For the text-containing cell, return its midpoint in (X, Y) coordinate format. 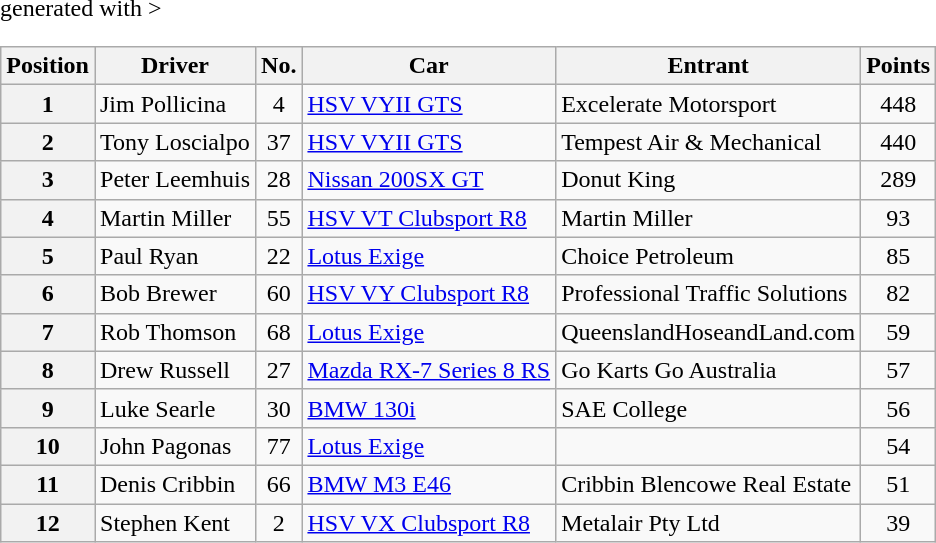
37 (279, 142)
28 (279, 180)
27 (279, 370)
Entrant (708, 66)
Tony Loscialpo (174, 142)
Drew Russell (174, 370)
John Pagonas (174, 446)
10 (48, 446)
66 (279, 484)
9 (48, 408)
Car (429, 66)
Nissan 200SX GT (429, 180)
85 (898, 256)
54 (898, 446)
5 (48, 256)
HSV VX Clubsport R8 (429, 523)
59 (898, 332)
BMW 130i (429, 408)
Metalair Pty Ltd (708, 523)
Bob Brewer (174, 294)
Denis Cribbin (174, 484)
82 (898, 294)
BMW M3 E46 (429, 484)
77 (279, 446)
Mazda RX-7 Series 8 RS (429, 370)
SAE College (708, 408)
Points (898, 66)
39 (898, 523)
57 (898, 370)
Donut King (708, 180)
Driver (174, 66)
8 (48, 370)
Rob Thomson (174, 332)
Choice Petroleum (708, 256)
Go Karts Go Australia (708, 370)
448 (898, 104)
93 (898, 218)
No. (279, 66)
Peter Leemhuis (174, 180)
HSV VY Clubsport R8 (429, 294)
Position (48, 66)
289 (898, 180)
12 (48, 523)
51 (898, 484)
1 (48, 104)
6 (48, 294)
68 (279, 332)
Cribbin Blencowe Real Estate (708, 484)
Paul Ryan (174, 256)
QueenslandHoseandLand.com (708, 332)
440 (898, 142)
Jim Pollicina (174, 104)
56 (898, 408)
7 (48, 332)
3 (48, 180)
Excelerate Motorsport (708, 104)
HSV VT Clubsport R8 (429, 218)
Luke Searle (174, 408)
11 (48, 484)
55 (279, 218)
60 (279, 294)
Tempest Air & Mechanical (708, 142)
Professional Traffic Solutions (708, 294)
30 (279, 408)
22 (279, 256)
Stephen Kent (174, 523)
